Return the [x, y] coordinate for the center point of the cell that contains the specified text.  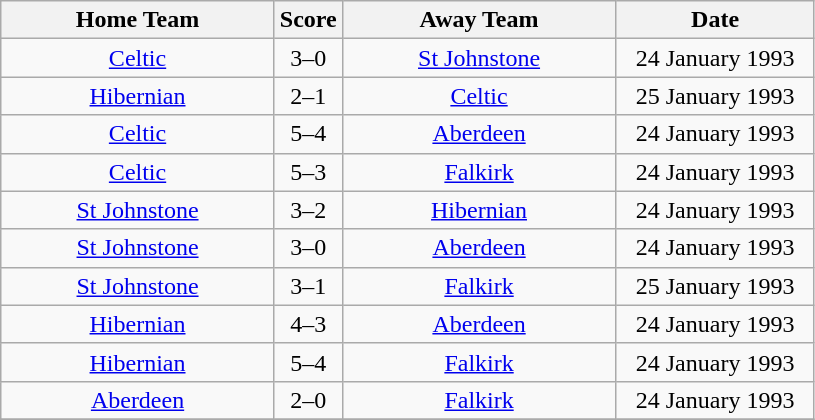
5–3 [308, 172]
Away Team [479, 20]
3–2 [308, 210]
4–3 [308, 324]
Date [716, 20]
2–1 [308, 96]
Home Team [138, 20]
Score [308, 20]
3–1 [308, 286]
2–0 [308, 400]
